Return the (X, Y) coordinate for the center point of the cell that contains the specified text.  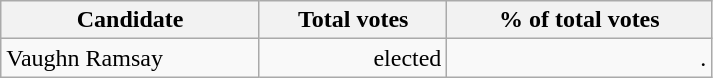
Total votes (352, 20)
. (580, 58)
Vaughn Ramsay (130, 58)
elected (352, 58)
Candidate (130, 20)
% of total votes (580, 20)
